Identify which cell holds the provided text, then report its [x, y] central coordinate. 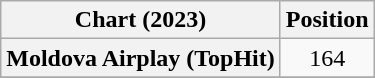
Position [327, 20]
164 [327, 58]
Chart (2023) [141, 20]
Moldova Airplay (TopHit) [141, 58]
